Locate the cell with the specified text and output its (x, y) center coordinate. 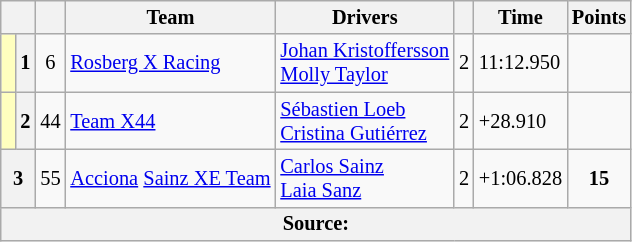
Acciona Sainz XE Team (170, 178)
1 (26, 63)
3 (18, 178)
11:12.950 (520, 63)
Carlos Sainz Laia Sanz (364, 178)
44 (50, 121)
+28.910 (520, 121)
Johan Kristoffersson Molly Taylor (364, 63)
Team X44 (170, 121)
Drivers (364, 17)
Source: (316, 224)
6 (50, 63)
15 (599, 178)
Rosberg X Racing (170, 63)
55 (50, 178)
Sébastien Loeb Cristina Gutiérrez (364, 121)
+1:06.828 (520, 178)
Time (520, 17)
Team (170, 17)
Points (599, 17)
